From the cell containing the given text, extract its center point as [X, Y] coordinate. 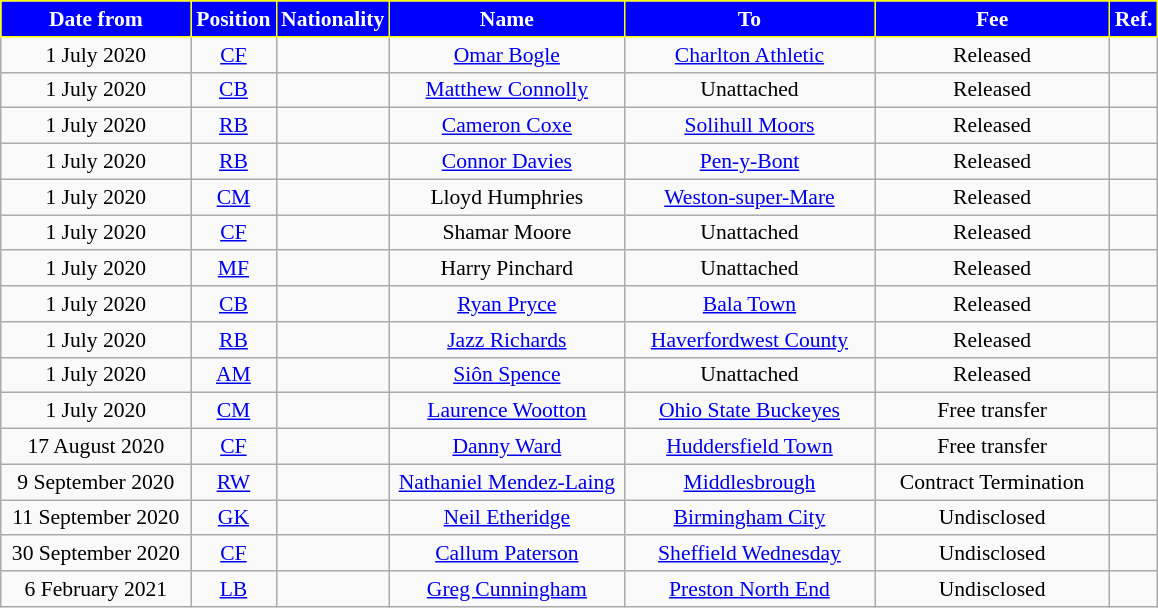
Laurence Wootton [506, 411]
Preston North End [749, 589]
Bala Town [749, 304]
Matthew Connolly [506, 90]
30 September 2020 [96, 554]
GK [234, 518]
11 September 2020 [96, 518]
Pen-y-Bont [749, 162]
Ohio State Buckeyes [749, 411]
Ref. [1134, 19]
9 September 2020 [96, 482]
Danny Ward [506, 447]
Greg Cunningham [506, 589]
Neil Etheridge [506, 518]
Siôn Spence [506, 375]
17 August 2020 [96, 447]
RW [234, 482]
Lloyd Humphries [506, 197]
Name [506, 19]
Birmingham City [749, 518]
Omar Bogle [506, 55]
Fee [992, 19]
Callum Paterson [506, 554]
6 February 2021 [96, 589]
Middlesbrough [749, 482]
To [749, 19]
Charlton Athletic [749, 55]
Haverfordwest County [749, 340]
LB [234, 589]
Cameron Coxe [506, 126]
Solihull Moors [749, 126]
Weston-super-Mare [749, 197]
AM [234, 375]
MF [234, 269]
Huddersfield Town [749, 447]
Contract Termination [992, 482]
Nationality [332, 19]
Connor Davies [506, 162]
Ryan Pryce [506, 304]
Sheffield Wednesday [749, 554]
Harry Pinchard [506, 269]
Jazz Richards [506, 340]
Nathaniel Mendez-Laing [506, 482]
Shamar Moore [506, 233]
Date from [96, 19]
Position [234, 19]
